Return the [x, y] coordinate for the center point of the cell that contains the specified text.  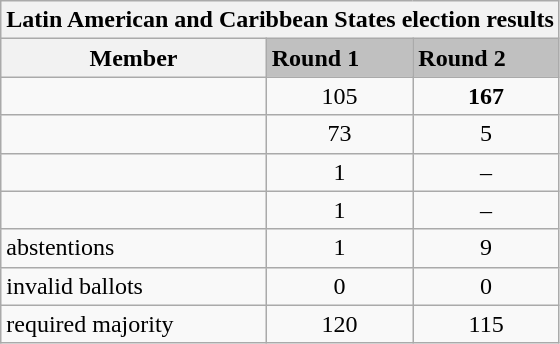
Latin American and Caribbean States election results [280, 20]
9 [486, 248]
167 [486, 96]
required majority [134, 324]
Round 1 [340, 58]
abstentions [134, 248]
105 [340, 96]
Member [134, 58]
invalid ballots [134, 286]
5 [486, 134]
73 [340, 134]
115 [486, 324]
120 [340, 324]
Round 2 [486, 58]
